Find where the given text appears and provide that cell's center as [x, y] coordinate. 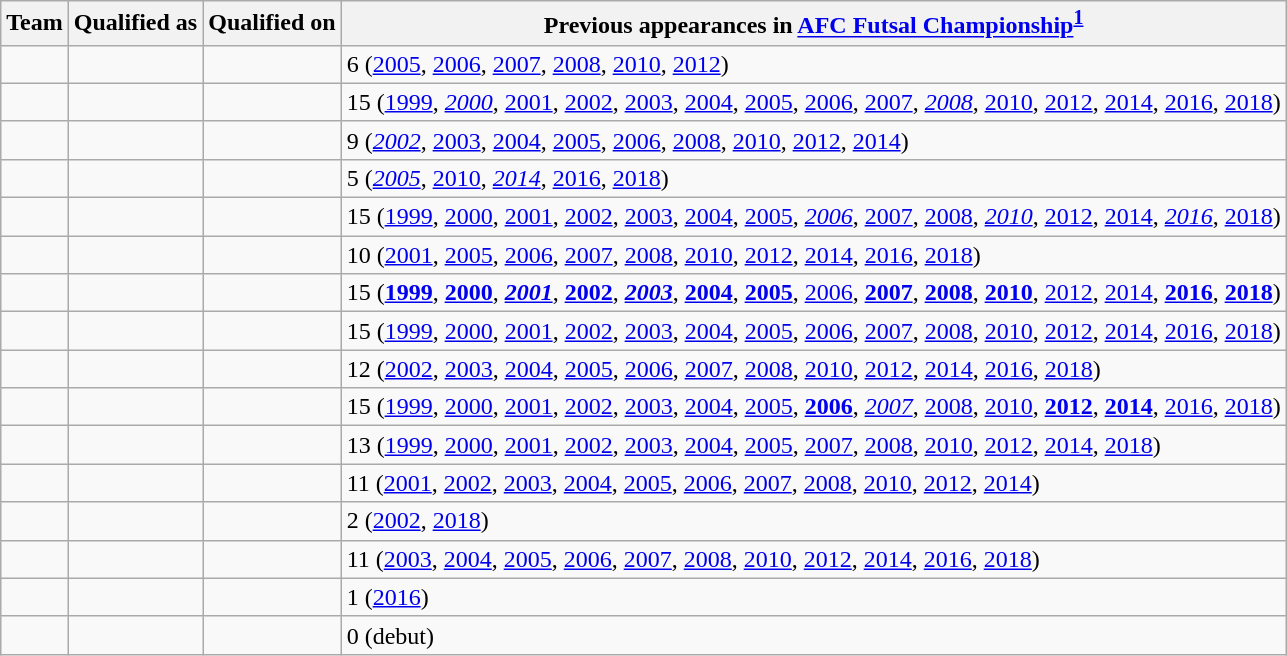
13 (1999, 2000, 2001, 2002, 2003, 2004, 2005, 2007, 2008, 2010, 2012, 2014, 2018) [814, 445]
Previous appearances in AFC Futsal Championship1 [814, 24]
11 (2001, 2002, 2003, 2004, 2005, 2006, 2007, 2008, 2010, 2012, 2014) [814, 483]
11 (2003, 2004, 2005, 2006, 2007, 2008, 2010, 2012, 2014, 2016, 2018) [814, 559]
Qualified as [135, 24]
2 (2002, 2018) [814, 521]
0 (debut) [814, 635]
Team [35, 24]
6 (2005, 2006, 2007, 2008, 2010, 2012) [814, 64]
5 (2005, 2010, 2014, 2016, 2018) [814, 178]
10 (2001, 2005, 2006, 2007, 2008, 2010, 2012, 2014, 2016, 2018) [814, 255]
Qualified on [272, 24]
12 (2002, 2003, 2004, 2005, 2006, 2007, 2008, 2010, 2012, 2014, 2016, 2018) [814, 369]
1 (2016) [814, 597]
9 (2002, 2003, 2004, 2005, 2006, 2008, 2010, 2012, 2014) [814, 140]
